Return (X, Y) of the center of cell containing provided text 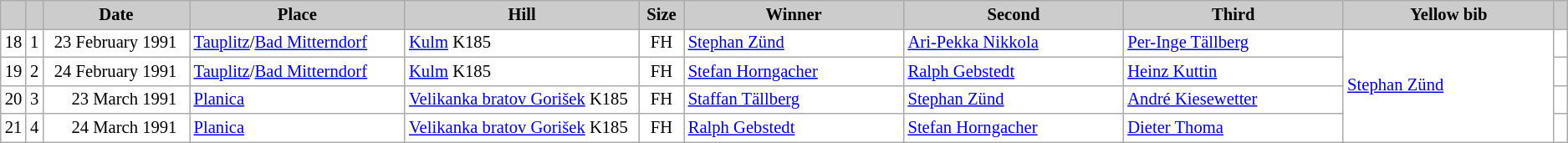
4 (34, 128)
Heinz Kuttin (1233, 71)
18 (13, 43)
Yellow bib (1448, 14)
2 (34, 71)
Winner (794, 14)
Date (115, 14)
Size (661, 14)
Place (298, 14)
20 (13, 100)
3 (34, 100)
Third (1233, 14)
23 March 1991 (115, 100)
21 (13, 128)
24 March 1991 (115, 128)
Staffan Tällberg (794, 100)
Second (1014, 14)
24 February 1991 (115, 71)
André Kiesewetter (1233, 100)
23 February 1991 (115, 43)
19 (13, 71)
Ari-Pekka Nikkola (1014, 43)
1 (34, 43)
Per-Inge Tällberg (1233, 43)
Dieter Thoma (1233, 128)
Hill (522, 14)
